Capture the cell that displays the provided text and extract its (x, y) central coordinate. 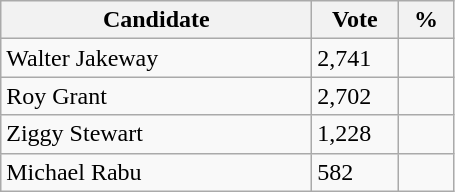
Candidate (156, 20)
Ziggy Stewart (156, 134)
Vote (355, 20)
2,702 (355, 96)
% (426, 20)
582 (355, 172)
1,228 (355, 134)
Roy Grant (156, 96)
2,741 (355, 58)
Michael Rabu (156, 172)
Walter Jakeway (156, 58)
